From the cell containing the given text, extract its center point as [X, Y] coordinate. 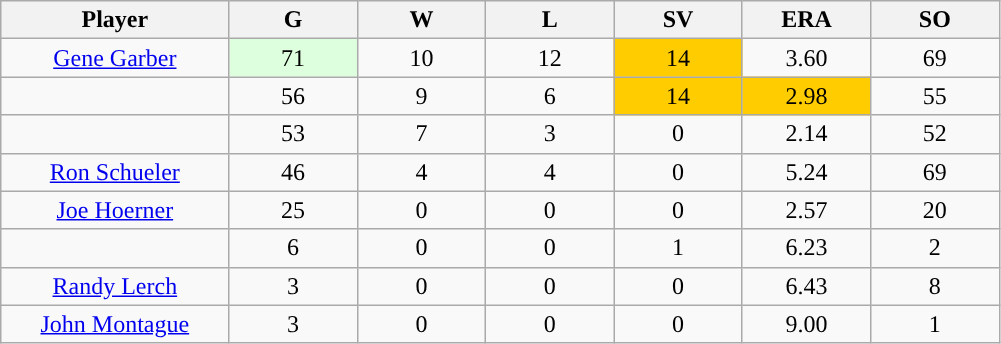
5.24 [806, 172]
L [550, 20]
53 [293, 134]
9.00 [806, 324]
55 [935, 96]
Joe Hoerner [115, 210]
9 [421, 96]
2.98 [806, 96]
56 [293, 96]
46 [293, 172]
Ron Schueler [115, 172]
7 [421, 134]
71 [293, 58]
8 [935, 286]
25 [293, 210]
Player [115, 20]
SV [678, 20]
John Montague [115, 324]
20 [935, 210]
2 [935, 248]
Randy Lerch [115, 286]
Gene Garber [115, 58]
SO [935, 20]
10 [421, 58]
W [421, 20]
6.43 [806, 286]
2.57 [806, 210]
3.60 [806, 58]
2.14 [806, 134]
ERA [806, 20]
G [293, 20]
12 [550, 58]
52 [935, 134]
6.23 [806, 248]
